From the cell containing the given text, extract its center point as [X, Y] coordinate. 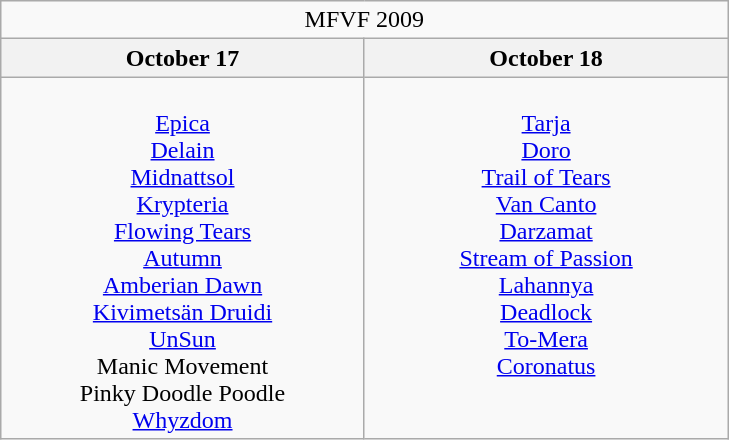
Epica Delain Midnattsol Krypteria Flowing Tears Autumn Amberian Dawn Kivimetsän Druidi UnSun Manic Movement Pinky Doodle Poodle Whyzdom [183, 258]
Tarja Doro Trail of Tears Van Canto Darzamat Stream of Passion Lahannya Deadlock To-Mera Coronatus [546, 258]
October 18 [546, 58]
October 17 [183, 58]
MFVF 2009 [364, 20]
